Identify which cell holds the provided text, then report its [x, y] central coordinate. 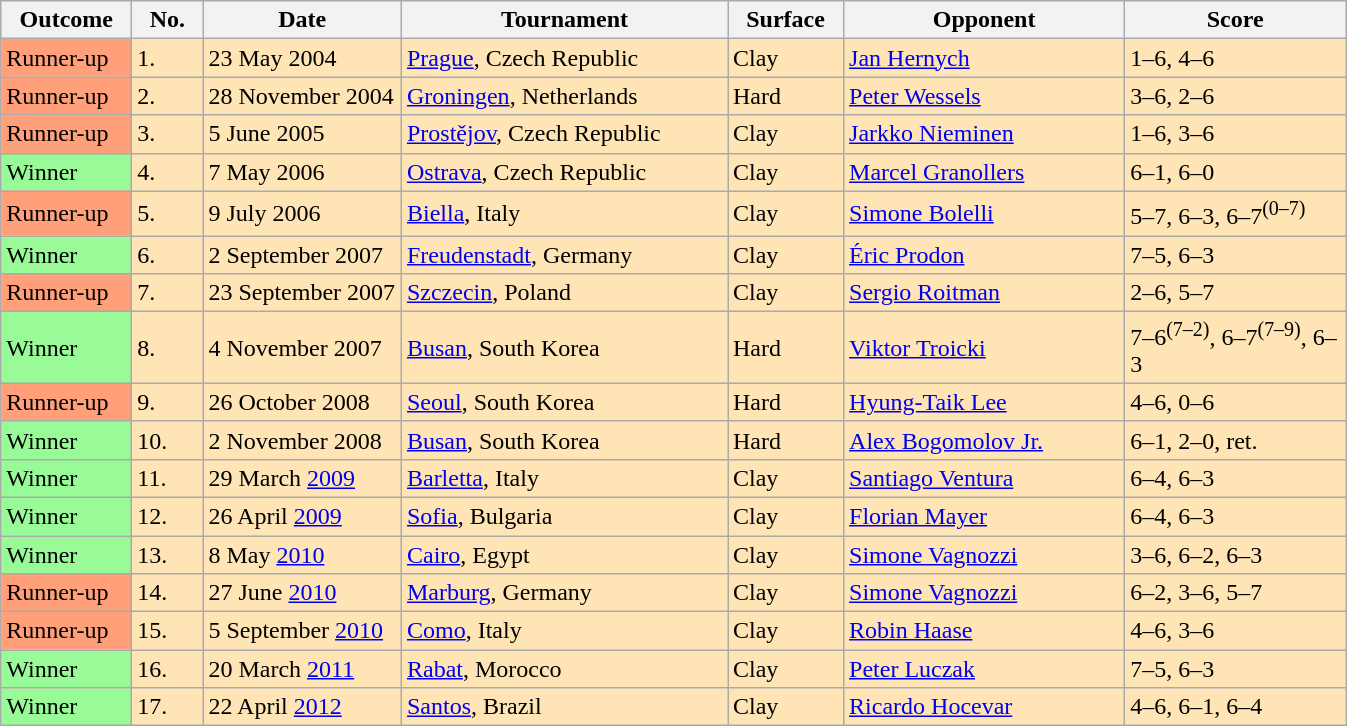
2–6, 5–7 [1236, 293]
4–6, 3–6 [1236, 631]
29 March 2009 [302, 478]
5 September 2010 [302, 631]
Marcel Granollers [984, 172]
Freudenstadt, Germany [564, 255]
Tournament [564, 20]
Barletta, Italy [564, 478]
15. [168, 631]
11. [168, 478]
8. [168, 348]
Viktor Troicki [984, 348]
Como, Italy [564, 631]
Szczecin, Poland [564, 293]
5 June 2005 [302, 134]
1. [168, 58]
14. [168, 593]
Prague, Czech Republic [564, 58]
Peter Luczak [984, 669]
6. [168, 255]
Opponent [984, 20]
16. [168, 669]
4–6, 6–1, 6–4 [1236, 707]
1–6, 3–6 [1236, 134]
Jarkko Nieminen [984, 134]
Santos, Brazil [564, 707]
Robin Haase [984, 631]
Seoul, South Korea [564, 402]
Ostrava, Czech Republic [564, 172]
20 March 2011 [302, 669]
Hyung-Taik Lee [984, 402]
Florian Mayer [984, 516]
3. [168, 134]
22 April 2012 [302, 707]
27 June 2010 [302, 593]
10. [168, 440]
12. [168, 516]
26 October 2008 [302, 402]
Éric Prodon [984, 255]
4 November 2007 [302, 348]
2 September 2007 [302, 255]
3–6, 2–6 [1236, 96]
4. [168, 172]
6–1, 2–0, ret. [1236, 440]
23 May 2004 [302, 58]
9. [168, 402]
Jan Hernych [984, 58]
6–1, 6–0 [1236, 172]
No. [168, 20]
28 November 2004 [302, 96]
2 November 2008 [302, 440]
Score [1236, 20]
Sergio Roitman [984, 293]
7. [168, 293]
9 July 2006 [302, 214]
Groningen, Netherlands [564, 96]
Cairo, Egypt [564, 555]
13. [168, 555]
Outcome [66, 20]
23 September 2007 [302, 293]
6–2, 3–6, 5–7 [1236, 593]
Sofia, Bulgaria [564, 516]
2. [168, 96]
4–6, 0–6 [1236, 402]
7 May 2006 [302, 172]
5–7, 6–3, 6–7(0–7) [1236, 214]
Date [302, 20]
Santiago Ventura [984, 478]
Biella, Italy [564, 214]
Alex Bogomolov Jr. [984, 440]
Surface [786, 20]
7–6(7–2), 6–7(7–9), 6–3 [1236, 348]
Ricardo Hocevar [984, 707]
1–6, 4–6 [1236, 58]
8 May 2010 [302, 555]
Simone Bolelli [984, 214]
3–6, 6–2, 6–3 [1236, 555]
17. [168, 707]
Prostějov, Czech Republic [564, 134]
5. [168, 214]
Peter Wessels [984, 96]
Marburg, Germany [564, 593]
Rabat, Morocco [564, 669]
26 April 2009 [302, 516]
